Provide the [X, Y] coordinate of the cell's center where the given text is located.  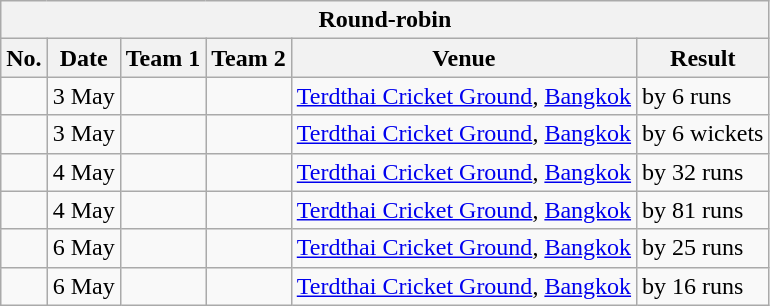
Venue [464, 58]
Date [84, 58]
Team 2 [249, 58]
by 16 runs [703, 286]
No. [24, 58]
Round-robin [385, 20]
by 32 runs [703, 172]
by 25 runs [703, 248]
by 81 runs [703, 210]
by 6 wickets [703, 134]
by 6 runs [703, 96]
Team 1 [163, 58]
Result [703, 58]
